Return the (X, Y) coordinate for the center point of the cell that contains the specified text.  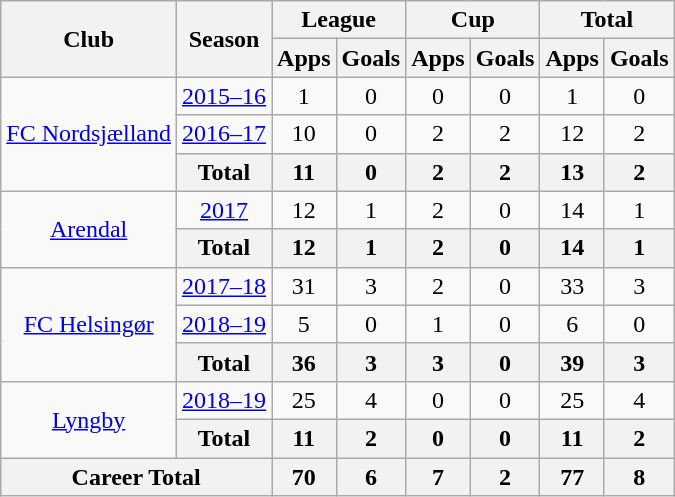
39 (572, 362)
5 (304, 324)
77 (572, 477)
7 (438, 477)
Season (224, 39)
Career Total (136, 477)
FC Helsingør (89, 324)
FC Nordsjælland (89, 134)
2017 (224, 210)
Cup (473, 20)
Club (89, 39)
70 (304, 477)
2017–18 (224, 286)
10 (304, 134)
Arendal (89, 229)
2016–17 (224, 134)
8 (639, 477)
Lyngby (89, 419)
33 (572, 286)
2015–16 (224, 96)
36 (304, 362)
League (339, 20)
13 (572, 172)
31 (304, 286)
